Capture the cell that displays the provided text and extract its (x, y) central coordinate. 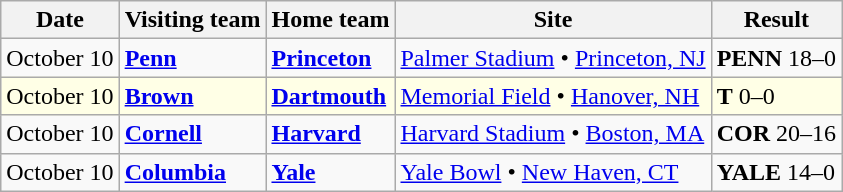
Princeton (330, 58)
Yale Bowl • New Haven, CT (553, 172)
Harvard (330, 134)
Memorial Field • Hanover, NH (553, 96)
YALE 14–0 (776, 172)
Home team (330, 20)
Dartmouth (330, 96)
Site (553, 20)
Result (776, 20)
T 0–0 (776, 96)
Cornell (192, 134)
Harvard Stadium • Boston, MA (553, 134)
Visiting team (192, 20)
Columbia (192, 172)
COR 20–16 (776, 134)
PENN 18–0 (776, 58)
Penn (192, 58)
Brown (192, 96)
Date (60, 20)
Yale (330, 172)
Palmer Stadium • Princeton, NJ (553, 58)
